Provide the [x, y] coordinate of the cell's center where the given text is located.  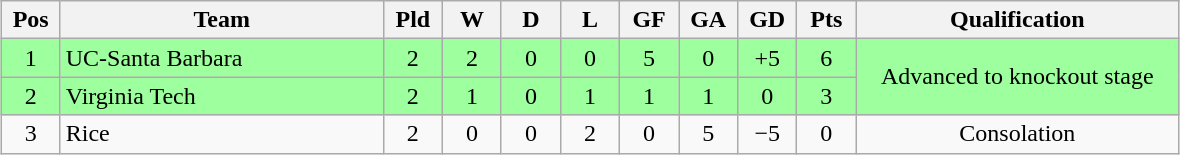
L [590, 20]
UC-Santa Barbara [222, 58]
GD [768, 20]
W [472, 20]
Consolation [1018, 134]
6 [826, 58]
Team [222, 20]
GF [650, 20]
Rice [222, 134]
Pts [826, 20]
Advanced to knockout stage [1018, 77]
Pld [412, 20]
Virginia Tech [222, 96]
−5 [768, 134]
Pos [30, 20]
GA [708, 20]
+5 [768, 58]
D [530, 20]
Qualification [1018, 20]
